For the text-containing cell, return its midpoint in [x, y] coordinate format. 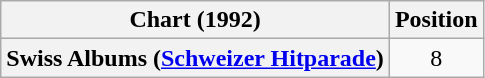
8 [436, 58]
Swiss Albums (Schweizer Hitparade) [196, 58]
Position [436, 20]
Chart (1992) [196, 20]
